Return (X, Y) of the center of cell containing provided text 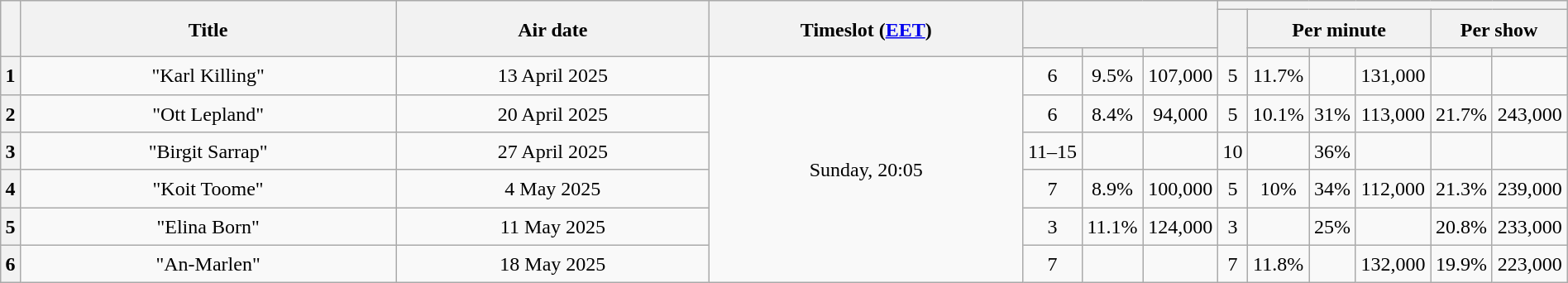
21.3% (1461, 189)
Per minute (1338, 29)
10.1% (1278, 113)
233,000 (1530, 227)
27 April 2025 (552, 151)
100,000 (1181, 189)
"Koit Toome" (208, 189)
18 May 2025 (552, 264)
124,000 (1181, 227)
131,000 (1393, 75)
239,000 (1530, 189)
"Birgit Sarrap" (208, 151)
13 April 2025 (552, 75)
1 (11, 75)
Air date (552, 29)
10% (1278, 189)
223,000 (1530, 264)
2 (11, 113)
113,000 (1393, 113)
112,000 (1393, 189)
"Ott Lepland" (208, 113)
243,000 (1530, 113)
11.8% (1278, 264)
132,000 (1393, 264)
"Elina Born" (208, 227)
25% (1332, 227)
21.7% (1461, 113)
31% (1332, 113)
9.5% (1112, 75)
8.9% (1112, 189)
Timeslot (EET) (867, 29)
4 (11, 189)
8.4% (1112, 113)
20 April 2025 (552, 113)
4 May 2025 (552, 189)
107,000 (1181, 75)
10 (1233, 151)
11–15 (1053, 151)
94,000 (1181, 113)
11.1% (1112, 227)
"Karl Killing" (208, 75)
Per show (1499, 29)
20.8% (1461, 227)
"An-Marlen" (208, 264)
36% (1332, 151)
19.9% (1461, 264)
11 May 2025 (552, 227)
34% (1332, 189)
11.7% (1278, 75)
Sunday, 20:05 (867, 169)
Title (208, 29)
